Return (x, y) of the center of cell containing provided text 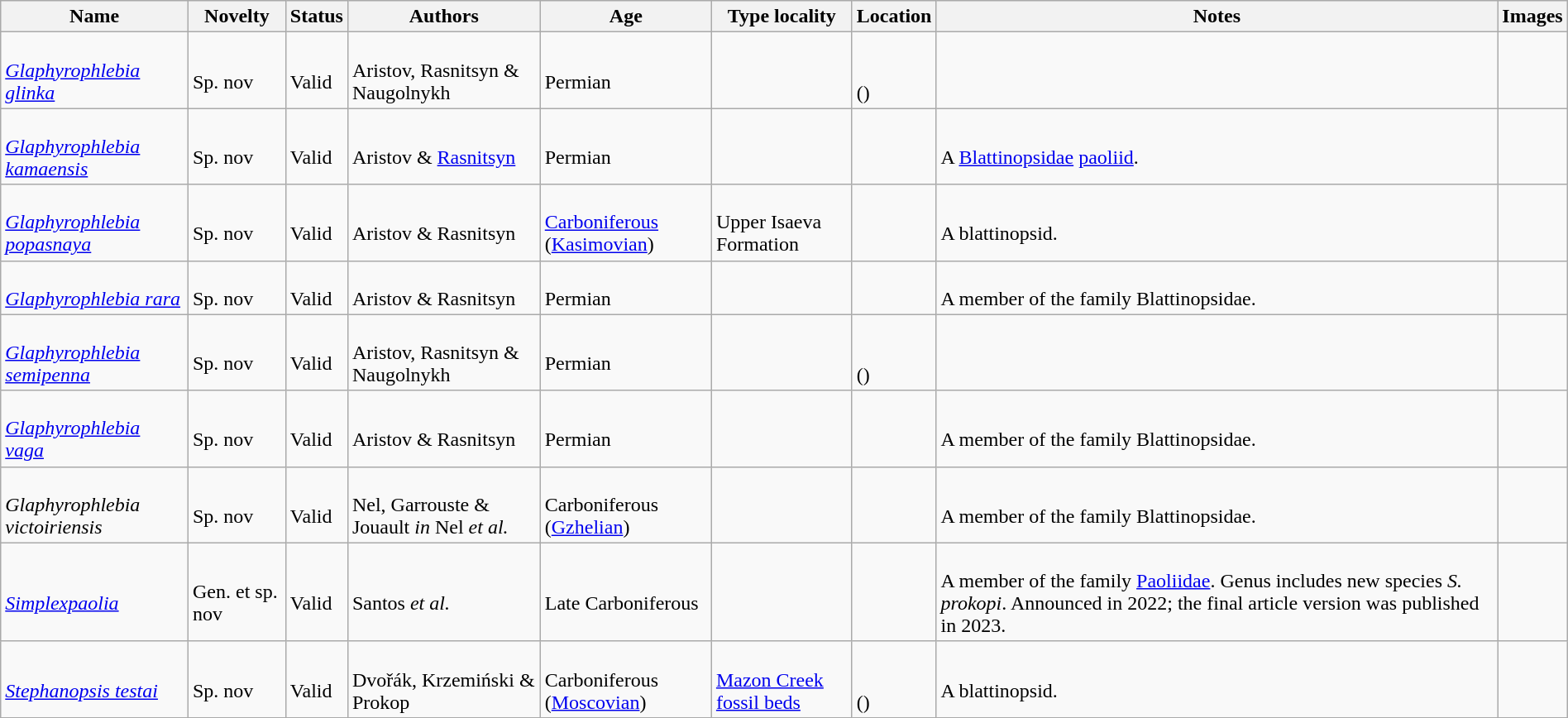
Type locality (782, 17)
Dvořák, Krzemiński & Prokop (443, 679)
Carboniferous (Moscovian) (625, 679)
Gen. et sp. nov (237, 592)
Upper Isaeva Formation (782, 223)
Location (894, 17)
Nel, Garrouste & Jouault in Nel et al. (443, 505)
Notes (1217, 17)
Mazon Creek fossil beds (782, 679)
Glaphyrophlebia popasnaya (94, 223)
Stephanopsis testai (94, 679)
Santos et al. (443, 592)
Glaphyrophlebia glinka (94, 70)
Glaphyrophlebia victoiriensis (94, 505)
Glaphyrophlebia kamaensis (94, 146)
Images (1532, 17)
A Blattinopsidae paoliid. (1217, 146)
Name (94, 17)
Age (625, 17)
A member of the family Paoliidae. Genus includes new species S. prokopi. Announced in 2022; the final article version was published in 2023. (1217, 592)
Status (316, 17)
Carboniferous (Kasimovian) (625, 223)
Late Carboniferous (625, 592)
Glaphyrophlebia vaga (94, 428)
Glaphyrophlebia rara (94, 288)
Carboniferous (Gzhelian) (625, 505)
Glaphyrophlebia semipenna (94, 352)
Simplexpaolia (94, 592)
Novelty (237, 17)
Authors (443, 17)
